Find where the given text appears and provide that cell's center as [X, Y] coordinate. 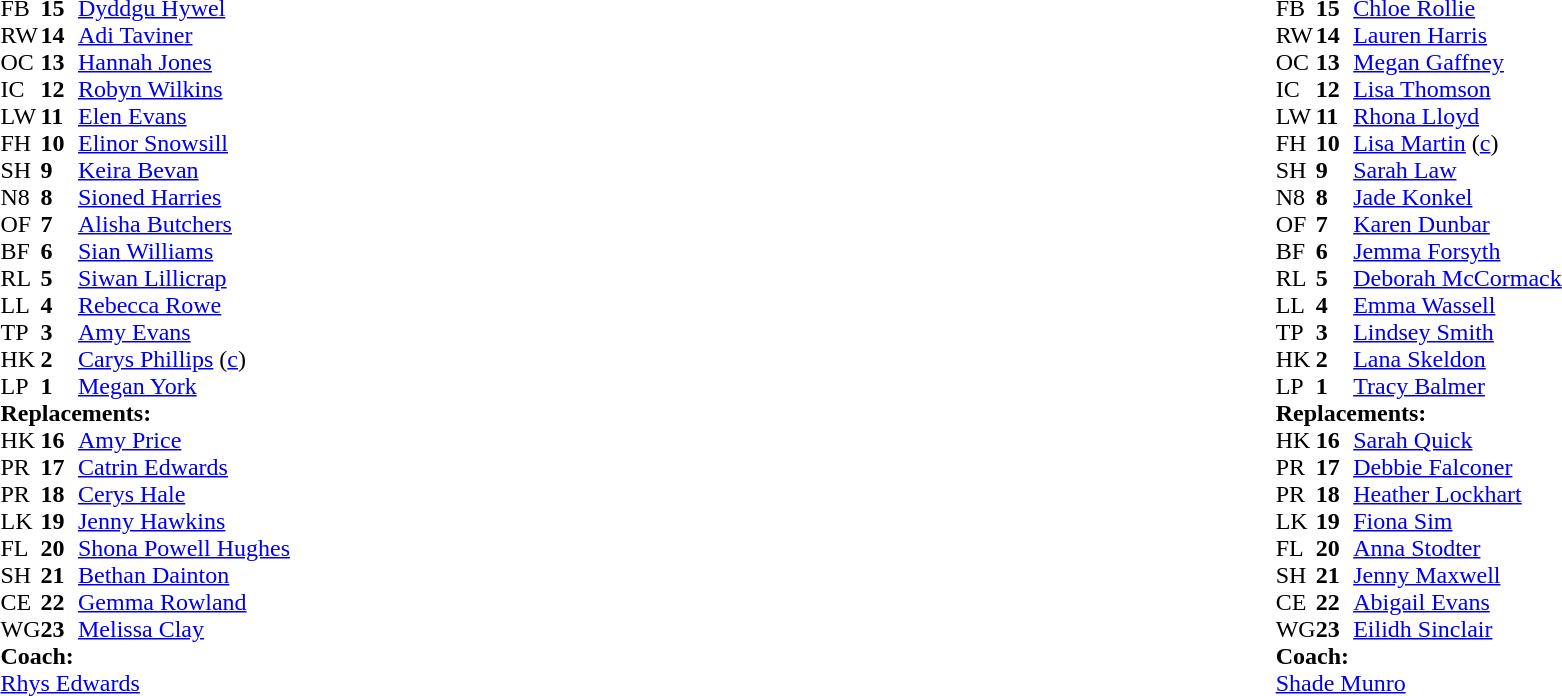
Megan York [184, 386]
Gemma Rowland [184, 602]
Cerys Hale [184, 494]
Rebecca Rowe [184, 306]
Heather Lockhart [1458, 494]
Fiona Sim [1458, 522]
Shona Powell Hughes [184, 548]
Sian Williams [184, 252]
Anna Stodter [1458, 548]
Sarah Law [1458, 170]
Eilidh Sinclair [1458, 630]
Alisha Butchers [184, 224]
Carys Phillips (c) [184, 360]
Jemma Forsyth [1458, 252]
Abigail Evans [1458, 602]
Lisa Thomson [1458, 90]
Jenny Maxwell [1458, 576]
Bethan Dainton [184, 576]
Tracy Balmer [1458, 386]
Catrin Edwards [184, 468]
Jade Konkel [1458, 198]
Rhona Lloyd [1458, 116]
Deborah McCormack [1458, 278]
Megan Gaffney [1458, 62]
Hannah Jones [184, 62]
Melissa Clay [184, 630]
Karen Dunbar [1458, 224]
Robyn Wilkins [184, 90]
Elinor Snowsill [184, 144]
Sarah Quick [1458, 440]
Siwan Lillicrap [184, 278]
Sioned Harries [184, 198]
Elen Evans [184, 116]
Amy Evans [184, 332]
Lana Skeldon [1458, 360]
Adi Taviner [184, 36]
Keira Bevan [184, 170]
Amy Price [184, 440]
Jenny Hawkins [184, 522]
Emma Wassell [1458, 306]
Debbie Falconer [1458, 468]
Lisa Martin (c) [1458, 144]
Lindsey Smith [1458, 332]
Lauren Harris [1458, 36]
